Find where the given text appears and provide that cell's center as (x, y) coordinate. 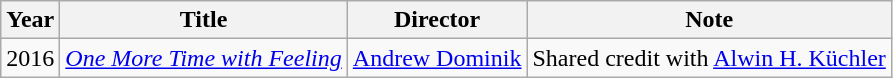
Shared credit with Alwin H. Küchler (709, 58)
One More Time with Feeling (204, 58)
Director (437, 20)
2016 (30, 58)
Andrew Dominik (437, 58)
Note (709, 20)
Title (204, 20)
Year (30, 20)
